Return the [X, Y] coordinate for the center point of the cell that contains the specified text.  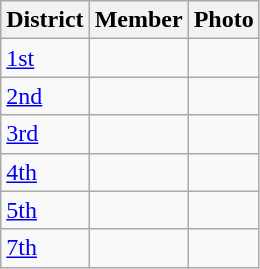
1st [45, 58]
2nd [45, 96]
4th [45, 172]
Member [138, 20]
3rd [45, 134]
District [45, 20]
5th [45, 210]
7th [45, 248]
Photo [224, 20]
